For the text-containing cell, return its midpoint in (X, Y) coordinate format. 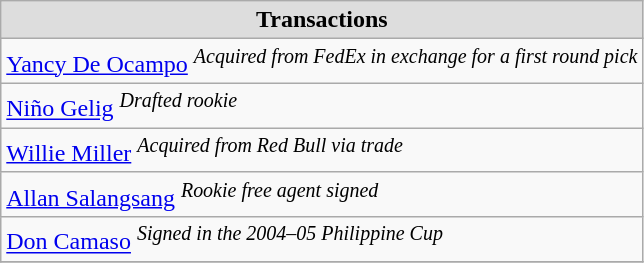
Willie Miller Acquired from Red Bull via trade (322, 150)
Transactions (322, 20)
Allan Salangsang Rookie free agent signed (322, 194)
Niño Gelig Drafted rookie (322, 106)
Yancy De Ocampo Acquired from FedEx in exchange for a first round pick (322, 62)
Don Camaso Signed in the 2004–05 Philippine Cup (322, 240)
